Detect which cell encompasses the target text, then output its [X, Y] center coordinate. 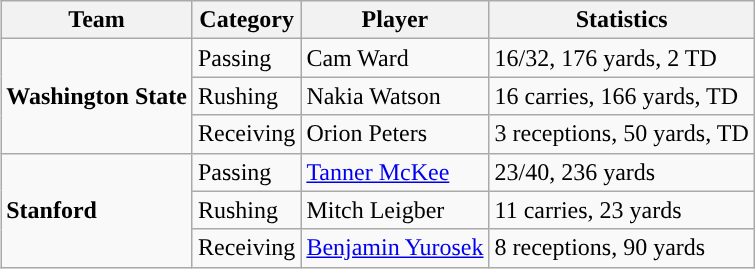
23/40, 236 yards [622, 172]
Player [395, 20]
Category [246, 20]
11 carries, 23 yards [622, 210]
16/32, 176 yards, 2 TD [622, 58]
16 carries, 166 yards, TD [622, 96]
Orion Peters [395, 134]
3 receptions, 50 yards, TD [622, 134]
Nakia Watson [395, 96]
8 receptions, 90 yards [622, 248]
Benjamin Yurosek [395, 248]
Statistics [622, 20]
Tanner McKee [395, 172]
Stanford [97, 210]
Cam Ward [395, 58]
Mitch Leigber [395, 210]
Washington State [97, 96]
Team [97, 20]
